Return the (X, Y) coordinate for the center point of the cell that contains the specified text.  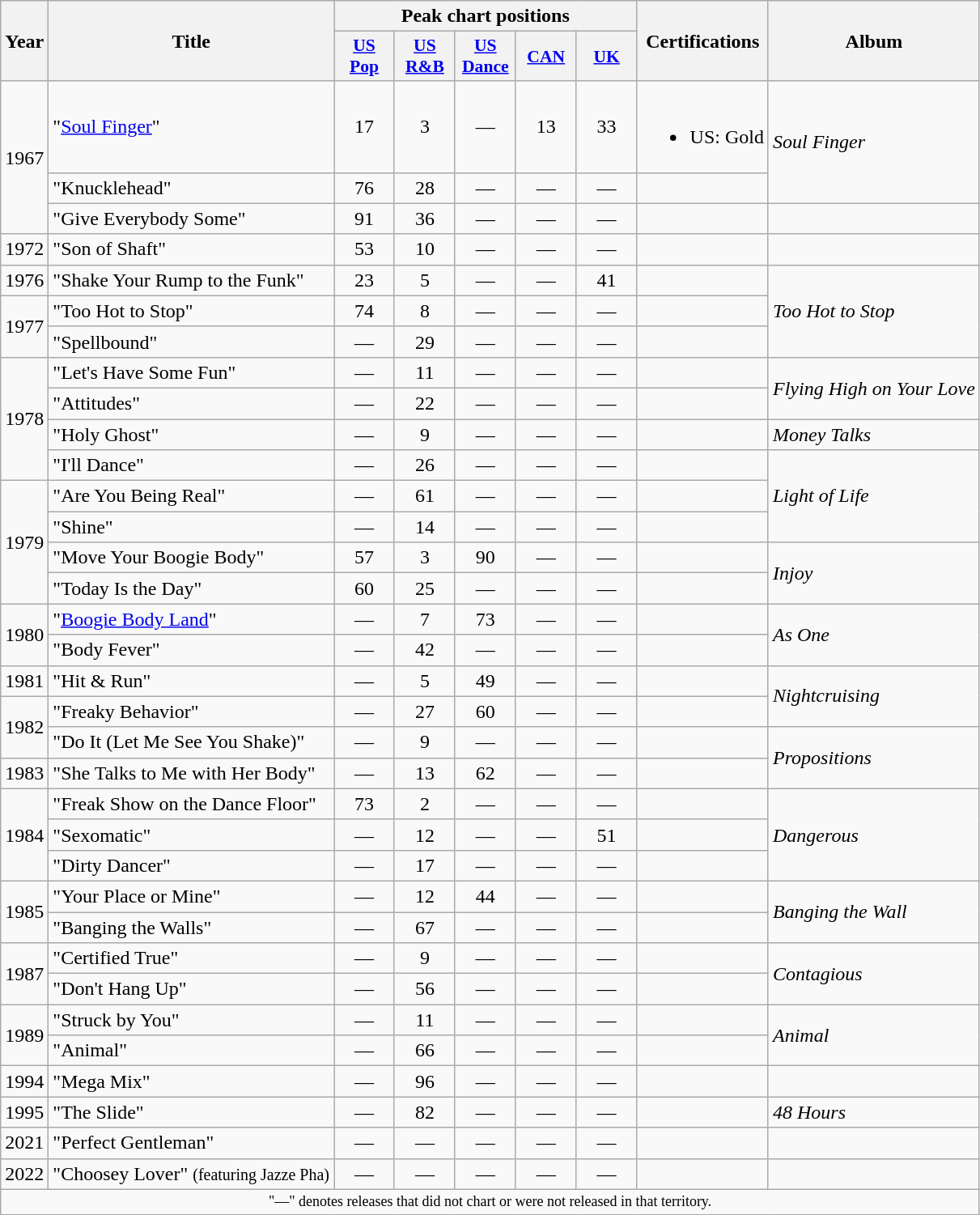
Nightcruising (874, 696)
Title (191, 40)
29 (424, 342)
57 (364, 558)
1983 (24, 773)
7 (424, 619)
62 (486, 773)
23 (364, 280)
"Choosey Lover" (featuring Jazze Pha) (191, 1174)
"—" denotes releases that did not chart or were not released in that territory. (490, 1201)
Peak chart positions (486, 16)
8 (424, 311)
Animal (874, 1035)
Year (24, 40)
74 (364, 311)
US: Gold (702, 126)
91 (364, 219)
US Pop (364, 57)
"Body Fever" (191, 650)
10 (424, 249)
"Dirty Dancer" (191, 865)
"Certified True" (191, 958)
53 (364, 249)
Money Talks (874, 435)
Soul Finger (874, 142)
41 (607, 280)
1994 (24, 1081)
76 (364, 188)
"Sexomatic" (191, 835)
1978 (24, 418)
As One (874, 635)
"Do It (Let Me See You Shake)" (191, 742)
US R&B (424, 57)
"Too Hot to Stop" (191, 311)
Too Hot to Stop (874, 311)
49 (486, 681)
"Holy Ghost" (191, 435)
1995 (24, 1112)
"Shine" (191, 527)
67 (424, 927)
Propositions (874, 758)
Album (874, 40)
UK (607, 57)
"Don't Hang Up" (191, 989)
36 (424, 219)
1977 (24, 326)
"Animal" (191, 1051)
"Let's Have Some Fun" (191, 372)
"Knucklehead" (191, 188)
96 (424, 1081)
Certifications (702, 40)
"Spellbound" (191, 342)
Banging the Wall (874, 911)
"She Talks to Me with Her Body" (191, 773)
2 (424, 804)
"Perfect Gentleman" (191, 1143)
42 (424, 650)
1987 (24, 974)
1984 (24, 835)
22 (424, 403)
"Soul Finger" (191, 126)
1985 (24, 911)
Flying High on Your Love (874, 388)
82 (424, 1112)
1972 (24, 249)
1976 (24, 280)
"I'll Dance" (191, 465)
"Freaky Behavior" (191, 712)
51 (607, 835)
44 (486, 896)
26 (424, 465)
"The Slide" (191, 1112)
33 (607, 126)
1981 (24, 681)
Contagious (874, 974)
"Give Everybody Some" (191, 219)
"Are You Being Real" (191, 496)
"Your Place or Mine" (191, 896)
1982 (24, 727)
2021 (24, 1143)
"Boogie Body Land" (191, 619)
"Shake Your Rump to the Funk" (191, 280)
Dangerous (874, 835)
US Dance (486, 57)
28 (424, 188)
"Freak Show on the Dance Floor" (191, 804)
"Mega Mix" (191, 1081)
1989 (24, 1035)
48 Hours (874, 1112)
25 (424, 588)
"Move Your Boogie Body" (191, 558)
27 (424, 712)
2022 (24, 1174)
14 (424, 527)
61 (424, 496)
Light of Life (874, 496)
90 (486, 558)
66 (424, 1051)
1979 (24, 542)
56 (424, 989)
1980 (24, 635)
CAN (545, 57)
"Today Is the Day" (191, 588)
1967 (24, 157)
Injoy (874, 573)
"Attitudes" (191, 403)
"Hit & Run" (191, 681)
"Struck by You" (191, 1020)
"Son of Shaft" (191, 249)
"Banging the Walls" (191, 927)
